Capture the cell that displays the provided text and extract its (x, y) central coordinate. 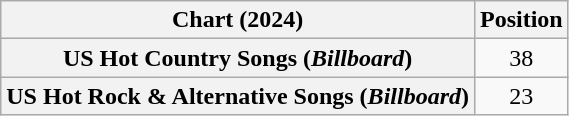
Chart (2024) (238, 20)
23 (521, 96)
US Hot Rock & Alternative Songs (Billboard) (238, 96)
US Hot Country Songs (Billboard) (238, 58)
Position (521, 20)
38 (521, 58)
